Determine the (X, Y) coordinate at the center of the cell enclosing the given text.  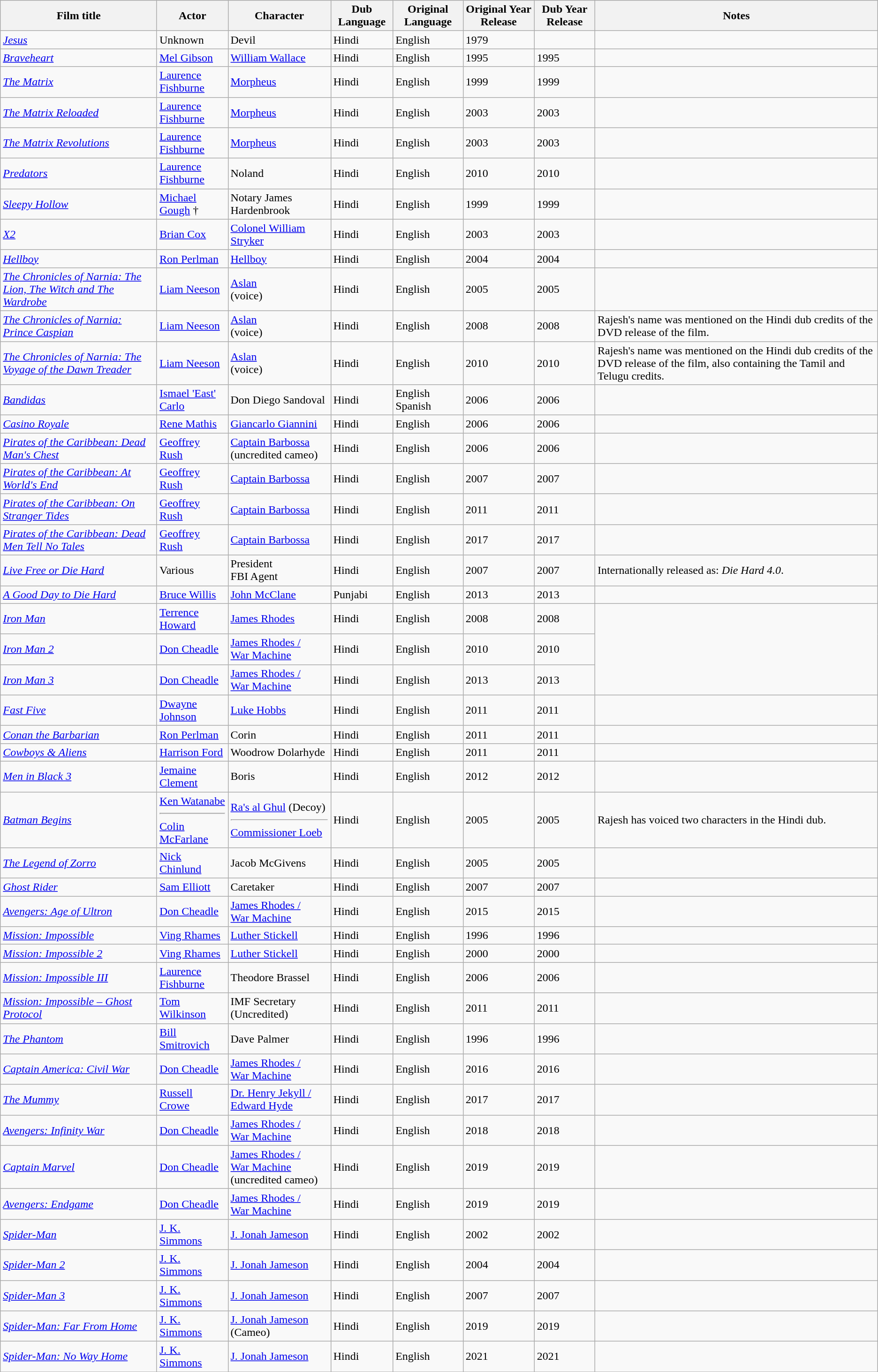
Original Language (428, 16)
The Matrix (79, 82)
John McClane (280, 595)
Boris (280, 776)
Don Diego Sandoval (280, 400)
Captain Barbossa (uncredited cameo) (280, 449)
Spider-Man 2 (79, 1265)
Tom Wilkinson (192, 1008)
Bruce Willis (192, 595)
Pirates of the Caribbean: At World's End (79, 479)
Dwayne Johnson (192, 710)
The Mummy (79, 1100)
A Good Day to Die Hard (79, 595)
The Chronicles of Narnia: Prince Caspian (79, 326)
Rajesh's name was mentioned on the Hindi dub credits of the DVD release of the film, also containing the Tamil and Telugu credits. (736, 363)
Mission: Impossible – Ghost Protocol (79, 1008)
Harrison Ford (192, 752)
Ken Watanabe Colin McFarlane (192, 820)
Original Year Release (499, 16)
English Spanish (428, 400)
Sleepy Hollow (79, 204)
Woodrow Dolarhyde (280, 752)
Jacob McGivens (280, 863)
Fast Five (79, 710)
Spider-Man (79, 1234)
Captain America: Civil War (79, 1069)
Jemaine Clement (192, 776)
Internationally released as: Die Hard 4.0. (736, 571)
Ra's al Ghul (Decoy) Commissioner Loeb (280, 820)
Caretaker (280, 887)
Michael Gough † (192, 204)
Mission: Impossible (79, 936)
Nick Chinlund (192, 863)
Avengers: Endgame (79, 1204)
X2 (79, 235)
Bandidas (79, 400)
Corin (280, 734)
Unknown (192, 40)
The Chronicles of Narnia: The Lion, The Witch and The Wardrobe (79, 289)
Men in Black 3 (79, 776)
Avengers: Infinity War (79, 1130)
Captain Marvel (79, 1167)
Spider-Man: No Way Home (79, 1357)
Pirates of the Caribbean: Dead Men Tell No Tales (79, 540)
The Legend of Zorro (79, 863)
Jesus (79, 40)
Rajesh has voiced two characters in the Hindi dub. (736, 820)
Iron Man (79, 618)
Various (192, 571)
Film title (79, 16)
Terrence Howard (192, 618)
Dub Year Release (565, 16)
Dave Palmer (280, 1039)
Mel Gibson (192, 58)
Bill Smitrovich (192, 1039)
Predators (79, 174)
Spider-Man: Far From Home (79, 1326)
J. Jonah Jameson(Cameo) (280, 1326)
Sam Elliott (192, 887)
Avengers: Age of Ultron (79, 911)
Noland (280, 174)
Rajesh's name was mentioned on the Hindi dub credits of the DVD release of the film. (736, 326)
The Matrix Reloaded (79, 113)
Rene Mathis (192, 424)
Ismael 'East' Carlo (192, 400)
Punjabi (362, 595)
Pirates of the Caribbean: On Stranger Tides (79, 510)
Notary James Hardenbrook (280, 204)
Mission: Impossible III (79, 978)
IMF Secretary(Uncredited) (280, 1008)
Spider-Man 3 (79, 1295)
James Rhodes (280, 618)
Iron Man 2 (79, 649)
Colonel William Stryker (280, 235)
Russell Crowe (192, 1100)
Brian Cox (192, 235)
Dr. Henry Jekyll / Edward Hyde (280, 1100)
The Phantom (79, 1039)
Conan the Barbarian (79, 734)
Actor (192, 16)
The Chronicles of Narnia: The Voyage of the Dawn Treader (79, 363)
Pirates of the Caribbean: Dead Man's Chest (79, 449)
Giancarlo Giannini (280, 424)
Ghost Rider (79, 887)
Devil (280, 40)
Braveheart (79, 58)
Iron Man 3 (79, 679)
Notes (736, 16)
Theodore Brassel (280, 978)
Mission: Impossible 2 (79, 953)
Character (280, 16)
Dub Language (362, 16)
William Wallace (280, 58)
Luke Hobbs (280, 710)
Live Free or Die Hard (79, 571)
Batman Begins (79, 820)
Cowboys & Aliens (79, 752)
James Rhodes / War Machine (uncredited cameo) (280, 1167)
1979 (499, 40)
President FBI Agent (280, 571)
Casino Royale (79, 424)
The Matrix Revolutions (79, 143)
